Output the [x, y] coordinate of the center of the cell containing the given text.  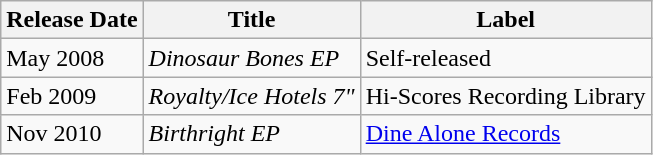
Dine Alone Records [506, 134]
Dinosaur Bones EP [252, 58]
Hi-Scores Recording Library [506, 96]
Feb 2009 [72, 96]
Release Date [72, 20]
May 2008 [72, 58]
Label [506, 20]
Self-released [506, 58]
Nov 2010 [72, 134]
Royalty/Ice Hotels 7" [252, 96]
Birthright EP [252, 134]
Title [252, 20]
